Scan for the cell matching the given text and deliver its [x, y] coordinate at center. 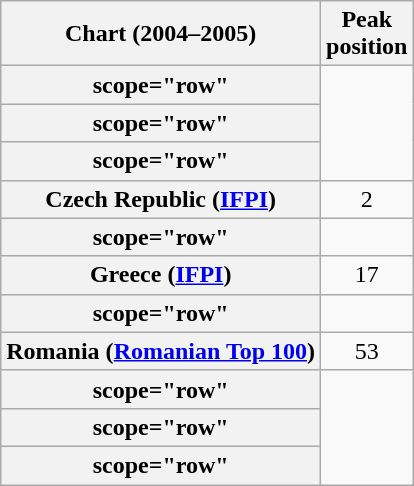
2 [367, 199]
Czech Republic (IFPI) [161, 199]
17 [367, 275]
Chart (2004–2005) [161, 34]
53 [367, 351]
Peakposition [367, 34]
Greece (IFPI) [161, 275]
Romania (Romanian Top 100) [161, 351]
